Output the (X, Y) coordinate of the center of the cell containing the given text.  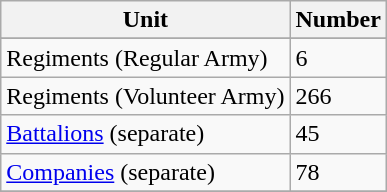
45 (338, 134)
Battalions (separate) (146, 134)
78 (338, 172)
Unit (146, 20)
6 (338, 58)
Number (338, 20)
266 (338, 96)
Regiments (Regular Army) (146, 58)
Regiments (Volunteer Army) (146, 96)
Companies (separate) (146, 172)
